Capture the cell that displays the provided text and extract its (x, y) central coordinate. 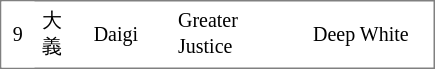
9 (18, 35)
大義 (60, 35)
Deep White (369, 35)
Greater Justice (238, 35)
Daigi (128, 35)
